Capture the cell that displays the provided text and extract its [x, y] central coordinate. 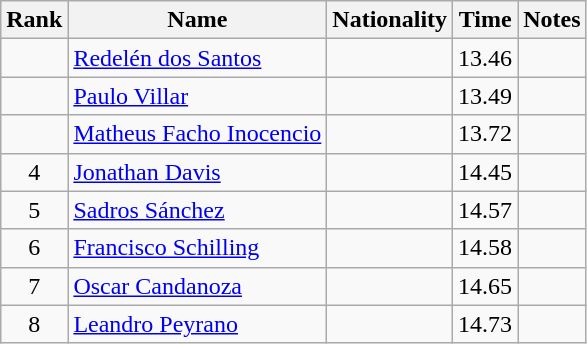
Sadros Sánchez [198, 210]
Notes [552, 20]
Francisco Schilling [198, 248]
Oscar Candanoza [198, 286]
4 [34, 172]
5 [34, 210]
8 [34, 324]
Leandro Peyrano [198, 324]
Redelén dos Santos [198, 58]
14.45 [486, 172]
Name [198, 20]
Time [486, 20]
14.58 [486, 248]
7 [34, 286]
13.46 [486, 58]
13.49 [486, 96]
Jonathan Davis [198, 172]
14.57 [486, 210]
Rank [34, 20]
Matheus Facho Inocencio [198, 134]
14.65 [486, 286]
Nationality [390, 20]
6 [34, 248]
Paulo Villar [198, 96]
13.72 [486, 134]
14.73 [486, 324]
